Identify which cell holds the provided text, then report its (X, Y) central coordinate. 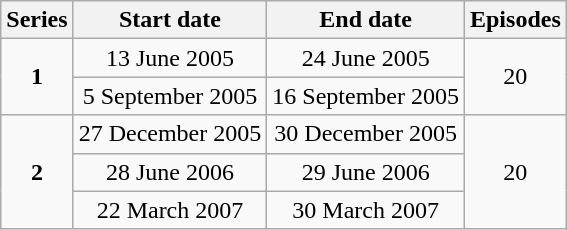
Series (37, 20)
29 June 2006 (366, 172)
1 (37, 77)
End date (366, 20)
27 December 2005 (170, 134)
2 (37, 172)
24 June 2005 (366, 58)
30 December 2005 (366, 134)
22 March 2007 (170, 210)
16 September 2005 (366, 96)
13 June 2005 (170, 58)
Episodes (515, 20)
Start date (170, 20)
28 June 2006 (170, 172)
30 March 2007 (366, 210)
5 September 2005 (170, 96)
